Detect which cell encompasses the target text, then output its (x, y) center coordinate. 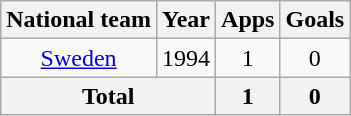
Total (108, 96)
Sweden (79, 58)
1994 (186, 58)
Year (186, 20)
National team (79, 20)
Goals (315, 20)
Apps (248, 20)
